Extract the [x, y] coordinate from the center of the cell holding the provided text.  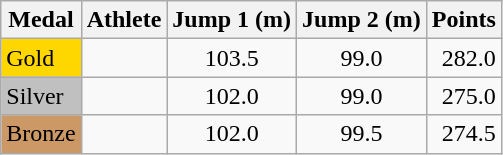
Athlete [124, 20]
103.5 [232, 58]
Jump 2 (m) [362, 20]
Medal [41, 20]
Silver [41, 96]
282.0 [464, 58]
Bronze [41, 134]
275.0 [464, 96]
Gold [41, 58]
Jump 1 (m) [232, 20]
Points [464, 20]
274.5 [464, 134]
99.5 [362, 134]
